Capture the cell that displays the provided text and extract its [X, Y] central coordinate. 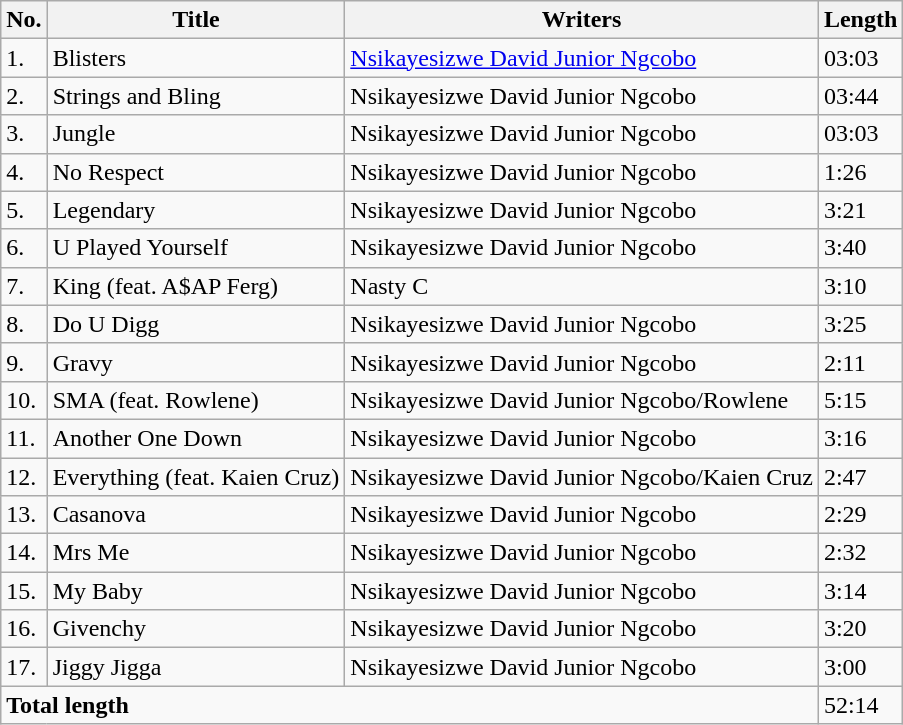
3:40 [860, 248]
Strings and Bling [196, 96]
Do U Digg [196, 324]
3:00 [860, 667]
Length [860, 20]
14. [24, 553]
Total length [410, 705]
3. [24, 134]
13. [24, 515]
16. [24, 629]
Givenchy [196, 629]
My Baby [196, 591]
03:44 [860, 96]
5. [24, 210]
No. [24, 20]
1. [24, 58]
Jungle [196, 134]
3:25 [860, 324]
Nasty C [582, 286]
Casanova [196, 515]
2:47 [860, 477]
3:14 [860, 591]
11. [24, 438]
6. [24, 248]
SMA (feat. Rowlene) [196, 400]
4. [24, 172]
Nsikayesizwe David Junior Ngcobo/Rowlene [582, 400]
Title [196, 20]
U Played Yourself [196, 248]
10. [24, 400]
17. [24, 667]
Nsikayesizwe David Junior Ngcobo/Kaien Cruz [582, 477]
2:32 [860, 553]
12. [24, 477]
Writers [582, 20]
2:29 [860, 515]
Mrs Me [196, 553]
3:21 [860, 210]
9. [24, 362]
3:10 [860, 286]
2. [24, 96]
3:16 [860, 438]
8. [24, 324]
3:20 [860, 629]
2:11 [860, 362]
Jiggy Jigga [196, 667]
52:14 [860, 705]
1:26 [860, 172]
Legendary [196, 210]
Gravy [196, 362]
Everything (feat. Kaien Cruz) [196, 477]
No Respect [196, 172]
15. [24, 591]
Another One Down [196, 438]
Blisters [196, 58]
5:15 [860, 400]
7. [24, 286]
King (feat. A$AP Ferg) [196, 286]
